Identify which cell holds the provided text, then report its [x, y] central coordinate. 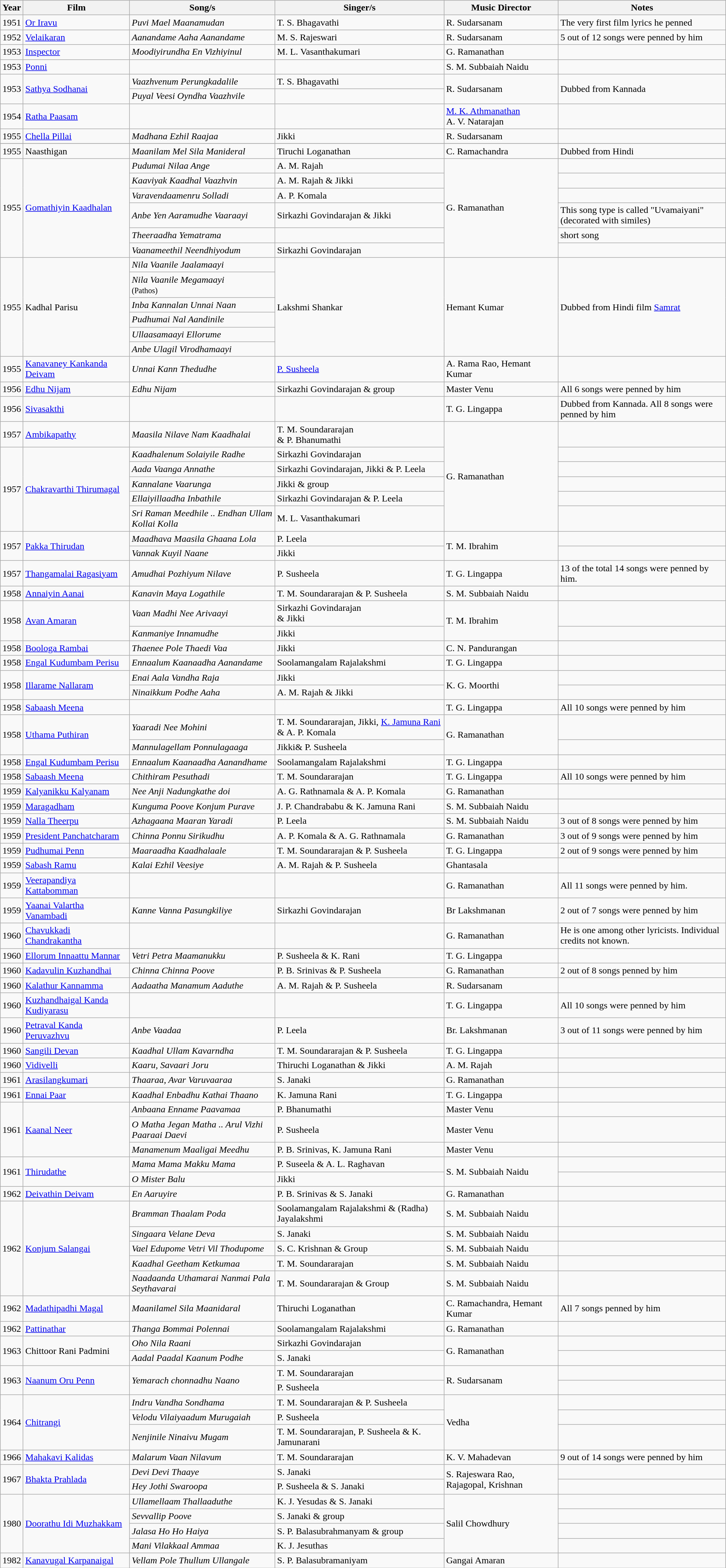
Hemant Kumar [501, 307]
K. V. Mahadevan [501, 1457]
Pudhumai Nal Aandinile [202, 320]
Petraval Kanda Peruvazhvu [76, 1030]
Naadaanda Uthamarai Nanmai Pala Seythavarai [202, 1283]
Year [12, 8]
Chitrangi [76, 1423]
1954 [12, 116]
Sirkazhi Govindarajan & P. Leela [360, 499]
Pudumai Nilaa Ange [202, 166]
Sevvallip Poove [202, 1516]
Naanum Oru Penn [76, 1380]
Ponni [76, 67]
P. Bhanumathi [360, 1110]
J. P. Chandrababu & K. Jamuna Rani [360, 806]
1966 [12, 1457]
Vellam Pole Thullum Ullangale [202, 1560]
Dubbed from Hindi film Samrat [642, 307]
Kalathur Kannamma [76, 985]
Pudhumai Penn [76, 851]
Uthama Puthiran [76, 735]
1982 [12, 1560]
Anbe Yen Aaramudhe Vaaraayi [202, 216]
P. B. Srinivas & S. Janaki [360, 1194]
Maaraadha Kaadhalaale [202, 851]
Yemarach chonnadhu Naano [202, 1380]
M. K. AthmanathanA. V. Natarajan [501, 116]
Unnai Kann Thedudhe [202, 369]
Jikki & group [360, 484]
Kalai Ezhil Veesiye [202, 865]
Br Lakshmanan [501, 911]
Madathipadhi Magal [76, 1309]
3 out of 11 songs were penned by him [642, 1030]
S. P. Balasubramaniyam [360, 1560]
All 7 songs penned by him [642, 1309]
Soolamangalam Rajalakshmi & (Radha) Jayalakshmi [360, 1214]
short song [642, 235]
Inba Kannalan Unnai Naan [202, 305]
Maanilamel Sila Maanidaral [202, 1309]
1951 [12, 22]
Or Iravu [76, 22]
Pattinathar [76, 1328]
Singaara Velane Deva [202, 1234]
Yaanai Valartha Vanambadi [76, 911]
Ennai Paar [76, 1095]
Chinna Ponnu Sirikudhu [202, 836]
T. M. Soundararajan & Group [360, 1283]
P. Suseela & A. L. Raghavan [360, 1164]
Vetri Petra Maamanukku [202, 956]
The very first film lyrics he penned [642, 22]
Sirkazhi Govindarajan & group [360, 389]
Ullaasamaayi Ellorume [202, 334]
Vedha [501, 1423]
Maragadham [76, 806]
Theeraadha Yematrama [202, 235]
1980 [12, 1523]
Kalyanikku Kalyanam [76, 792]
Gomathiyin Kaadhalan [76, 208]
Salil Chowdhury [501, 1523]
Sathya Sodhanai [76, 89]
Vidivelli [76, 1065]
Bramman Thaalam Poda [202, 1214]
Moodiyirundha En Vizhiyinul [202, 52]
Bhakta Prahlada [76, 1479]
Kuzhandhaigal Kanda Kudiyarasu [76, 1005]
Sivasakthi [76, 409]
Aadal Paadal Kaanum Podhe [202, 1358]
Thangamalai Ragasiyam [76, 573]
Sirkazhi Govindarajan & Jikki [360, 216]
O Mister Balu [202, 1179]
1964 [12, 1423]
Enai Aala Vandha Raja [202, 678]
Sri Raman Meedhile .. Endhan Ullam Kollai Kolla [202, 519]
Ennaalum Kaanaadha Aanandame [202, 663]
P. B. Srinivas, K. Jamuna Rani [360, 1150]
Film [76, 8]
5 out of 12 songs were penned by him [642, 37]
Dubbed from Kannada [642, 89]
Vaazhvenum Perungkadalile [202, 81]
Tiruchi Loganathan [360, 151]
Gangai Amaran [501, 1560]
T. M. Soundararajan, Jikki, K. Jamuna Rani & A. P. Komala [360, 727]
Kaadhal Ullam Kavarndha [202, 1051]
Thanga Bommai Polennai [202, 1328]
Singer/s [360, 8]
Thaenee Pole Thaedi Vaa [202, 648]
Inspector [76, 52]
1967 [12, 1479]
Nenjinile Ninaivu Mugam [202, 1437]
C. Ramachandra [501, 151]
Veerapandiya Kattabomman [76, 885]
Naasthigan [76, 151]
Sirkazhi Govindarajan& Jikki [360, 614]
Mahakavi Kalidas [76, 1457]
Azhagaana Maaran Yaradi [202, 821]
Hey Jothi Swaroopa [202, 1487]
C. Ramachandra, Hemant Kumar [501, 1309]
Jikki& P. Susheela [360, 747]
Kanne Vanna Pasungkiliye [202, 911]
Kadavulin Kuzhandhai [76, 970]
1952 [12, 37]
This song type is called "Uvamaiyani" (decorated with similes) [642, 216]
T. M. Soundararajan, P. Susheela & K. Jamunarani [360, 1437]
En Aaruyire [202, 1194]
13 of the total 14 songs were penned by him. [642, 573]
Madhana Ezhil Raajaa [202, 136]
K. J. Jesuthas [360, 1546]
Music Director [501, 8]
Nila Vaanile Jaalamaayi [202, 265]
Mani Vilakkaal Ammaa [202, 1546]
Ennaalum Kaanaadha Aanandhame [202, 762]
Ullamellaam Thallaaduthe [202, 1501]
Ellorum Innaattu Mannar [76, 956]
A. P. Komala [360, 195]
A. G. Rathnamala & A. P. Komala [360, 792]
Thirudathe [76, 1172]
Aanandame Aaha Aanandame [202, 37]
Vaan Madhi Nee Arivaayi [202, 614]
Vannak Kuyil Naane [202, 553]
Arasilangkumari [76, 1080]
Chittoor Rani Padmini [76, 1351]
Nalla Theerpu [76, 821]
Anbe Vaadaa [202, 1030]
Devi Devi Thaaye [202, 1472]
A. Rama Rao, Hemant Kumar [501, 369]
P. B. Srinivas & P. Susheela [360, 970]
S. C. Krishnan & Group [360, 1248]
Thaaraa, Avar Varuvaaraa [202, 1080]
Manamenum Maaligai Meedhu [202, 1150]
Kaadhalenum Solaiyile Radhe [202, 454]
Br. Lakshmanan [501, 1030]
Konjum Salangai [76, 1248]
All 11 songs were penned by him. [642, 885]
Ellaiyillaadha Inbathile [202, 499]
Chithiram Pesuthadi [202, 777]
Varavendaamenru Solladi [202, 195]
Dubbed from Kannada. All 8 songs were penned by him [642, 409]
Vael Edupome Vetri Vil Thodupome [202, 1248]
Chella Pillai [76, 136]
C. N. Pandurangan [501, 648]
A. P. Komala & A. G. Rathnamala [360, 836]
Avan Amaran [76, 621]
Anbaana Enname Paavamaa [202, 1110]
All 6 songs were penned by him [642, 389]
Kaaviyak Kaadhal Vaazhvin [202, 180]
Aadaatha Manamum Aaduthe [202, 985]
Sirkazhi Govindarajan, Jikki & P. Leela [360, 469]
Oho Nila Raani [202, 1343]
Illarame Nallaram [76, 685]
2 out of 7 songs were penned by him [642, 911]
Kaaru, Savaari Joru [202, 1065]
M. S. Rajeswari [360, 37]
Kaadhal Enbadhu Kathai Thaano [202, 1095]
Dubbed from Hindi [642, 151]
Kaadhal Geetham Ketkumaa [202, 1263]
Nee Anji Nadungkathe doi [202, 792]
He is one among other lyricists. Individual credits not known. [642, 935]
Maasila Nilave Nam Kaadhalai [202, 434]
9 out of 14 songs were penned by him [642, 1457]
Kanmaniye Innamudhe [202, 633]
Velaikaran [76, 37]
President Panchatcharam [76, 836]
Maadhava Maasila Ghaana Lola [202, 539]
Ratha Paasam [76, 116]
Yaaradi Nee Mohini [202, 727]
Indru Vandha Sondhama [202, 1402]
P. Susheela & S. Janaki [360, 1487]
Aada Vaanga Annathe [202, 469]
Anbe Ulagil Virodhamaayi [202, 349]
Kanavin Maya Logathile [202, 593]
Song/s [202, 8]
Deivathin Deivam [76, 1194]
Mama Mama Makku Mama [202, 1164]
Ninaikkum Podhe Aaha [202, 692]
P. Susheela & K. Rani [360, 956]
Lakshmi Shankar [360, 307]
Thiruchi Loganathan & Jikki [360, 1065]
K. J. Yesudas & S. Janaki [360, 1501]
S. P. Balasubrahmanyam & group [360, 1531]
2 out of 8 songs penned by him [642, 970]
Kadhal Parisu [76, 307]
Thiruchi Loganathan [360, 1309]
K. G. Moorthi [501, 685]
Jalasa Ho Ho Haiya [202, 1531]
Kannalane Vaarunga [202, 484]
Kanavugal Karpanaigal [76, 1560]
Chavukkadi Chandrakantha [76, 935]
Ambikapathy [76, 434]
Velodu Vilaiyaadum Murugaiah [202, 1417]
S. Rajeswara Rao, Rajagopal, Krishnan [501, 1479]
Kaanal Neer [76, 1129]
Annaiyin Aanai [76, 593]
Malarum Vaan Nilavum [202, 1457]
Kanavaney Kankanda Deivam [76, 369]
Amudhai Pozhiyum Nilave [202, 573]
Kunguma Poove Konjum Purave [202, 806]
K. Jamuna Rani [360, 1095]
2 out of 9 songs were penned by him [642, 851]
Puvi Mael Maanamudan [202, 22]
S. Janaki & group [360, 1516]
3 out of 8 songs were penned by him [642, 821]
Pakka Thirudan [76, 546]
Nila Vaanile Megamaayi(Pathos) [202, 285]
Notes [642, 8]
Sabash Ramu [76, 865]
Chakravarthi Thirumagal [76, 489]
T. M. Soundararajan& P. Bhanumathi [360, 434]
Doorathu Idi Muzhakkam [76, 1523]
Vaanameethil Neendhiyodum [202, 250]
O Matha Jegan Matha .. Arul Vizhi Paaraai Daevi [202, 1129]
Chinna Chinna Poove [202, 970]
Maanilam Mel Sila Manideral [202, 151]
Boologa Rambai [76, 648]
Sangili Devan [76, 1051]
Puyal Veesi Oyndha Vaazhvile [202, 96]
Mannulagellam Ponnulagaaga [202, 747]
Ghantasala [501, 865]
3 out of 9 songs were penned by him [642, 836]
